From the cell containing the given text, extract its center point as [x, y] coordinate. 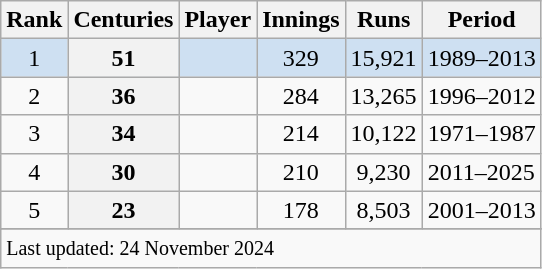
23 [124, 210]
30 [124, 172]
Period [482, 20]
210 [301, 172]
329 [301, 58]
Innings [301, 20]
34 [124, 134]
4 [34, 172]
15,921 [384, 58]
Player [218, 20]
2 [34, 96]
36 [124, 96]
1 [34, 58]
9,230 [384, 172]
8,503 [384, 210]
2011–2025 [482, 172]
Last updated: 24 November 2024 [271, 248]
1971–1987 [482, 134]
284 [301, 96]
51 [124, 58]
13,265 [384, 96]
5 [34, 210]
Runs [384, 20]
10,122 [384, 134]
Rank [34, 20]
214 [301, 134]
1996–2012 [482, 96]
1989–2013 [482, 58]
178 [301, 210]
3 [34, 134]
Centuries [124, 20]
2001–2013 [482, 210]
